Determine the (X, Y) coordinate at the center of the cell enclosing the given text.  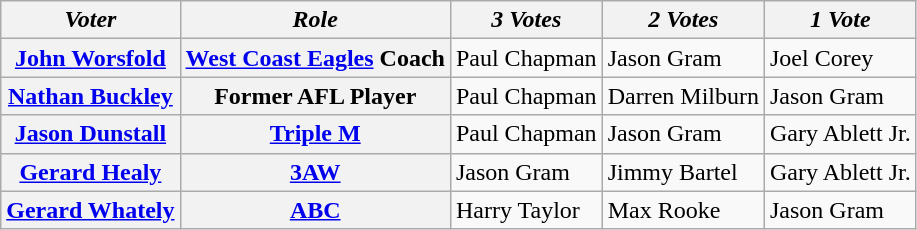
Max Rooke (683, 210)
Harry Taylor (526, 210)
John Worsfold (90, 58)
Jason Dunstall (90, 134)
Voter (90, 20)
1 Vote (840, 20)
Role (315, 20)
3 Votes (526, 20)
Nathan Buckley (90, 96)
West Coast Eagles Coach (315, 58)
Joel Corey (840, 58)
3AW (315, 172)
Triple M (315, 134)
ABC (315, 210)
Darren Milburn (683, 96)
Jimmy Bartel (683, 172)
2 Votes (683, 20)
Gerard Healy (90, 172)
Former AFL Player (315, 96)
Gerard Whately (90, 210)
